Output the [X, Y] coordinate of the center of the cell containing the given text.  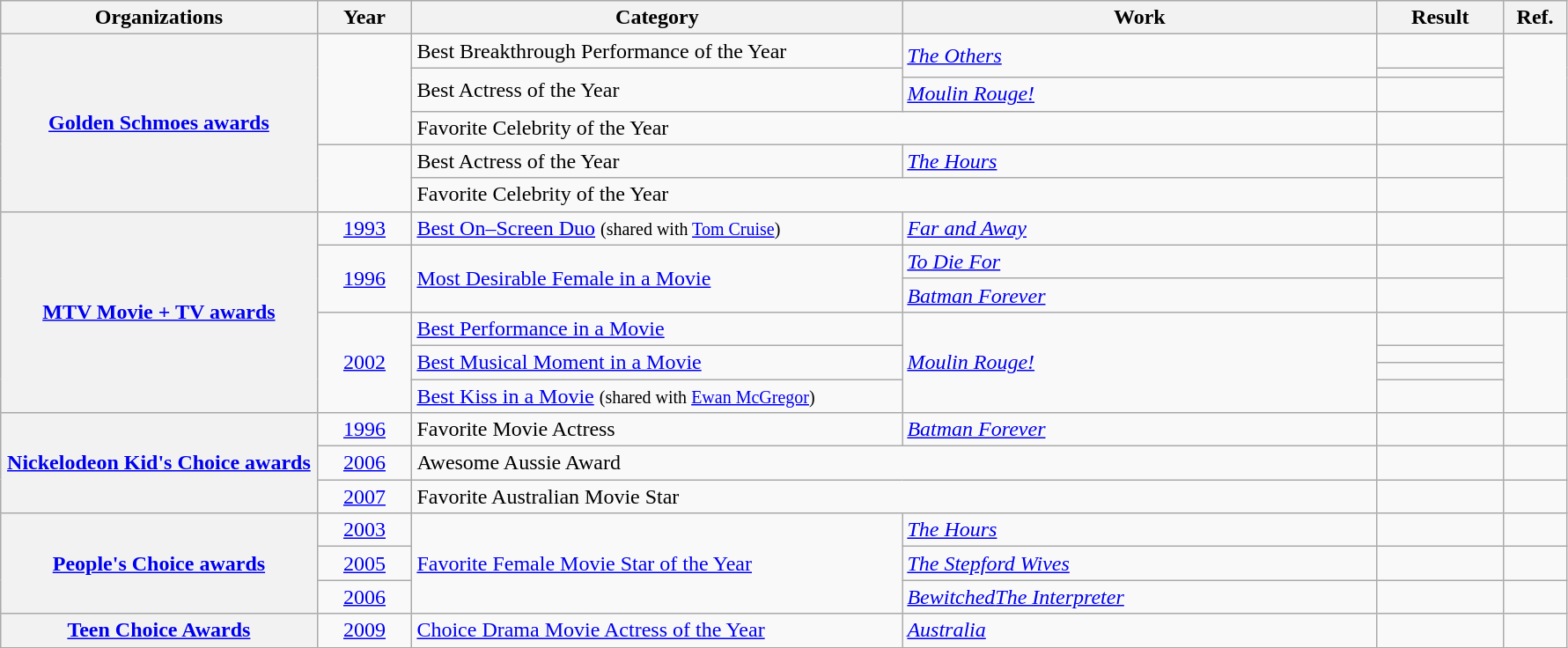
Favorite Movie Actress [657, 430]
Work [1139, 18]
Far and Away [1139, 228]
People's Choice awards [158, 563]
Best Kiss in a Movie (shared with Ewan McGregor) [657, 395]
2009 [364, 630]
Nickelodeon Kid's Choice awards [158, 463]
2003 [364, 530]
The Others [1139, 56]
Result [1440, 18]
Year [364, 18]
Most Desirable Female in a Movie [657, 278]
Ref. [1535, 18]
Best Performance in a Movie [657, 328]
Favorite Female Movie Star of the Year [657, 563]
2007 [364, 497]
2005 [364, 563]
MTV Movie + TV awards [158, 312]
Golden Schmoes awards [158, 123]
Choice Drama Movie Actress of the Year [657, 630]
To Die For [1139, 261]
Organizations [158, 18]
Category [657, 18]
1993 [364, 228]
BewitchedThe Interpreter [1139, 597]
Favorite Australian Movie Star [894, 497]
Australia [1139, 630]
2002 [364, 362]
Awesome Aussie Award [894, 463]
Best On–Screen Duo (shared with Tom Cruise) [657, 228]
Teen Choice Awards [158, 630]
Best Musical Moment in a Movie [657, 362]
The Stepford Wives [1139, 563]
Best Breakthrough Performance of the Year [657, 51]
